For the text-containing cell, return its midpoint in (x, y) coordinate format. 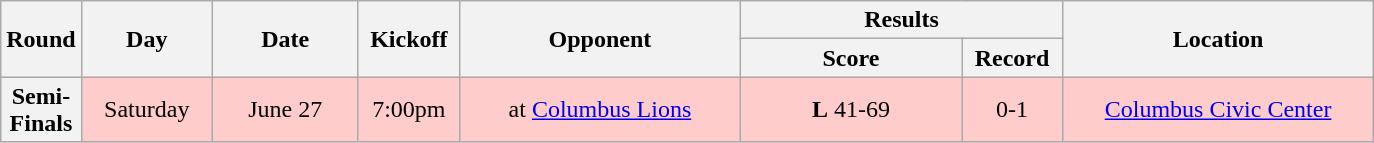
Location (1218, 39)
at Columbus Lions (600, 110)
Date (285, 39)
Score (850, 58)
L 41-69 (850, 110)
Record (1012, 58)
Kickoff (408, 39)
Day (146, 39)
0-1 (1012, 110)
Semi-Finals (41, 110)
Round (41, 39)
June 27 (285, 110)
Opponent (600, 39)
Results (901, 20)
Saturday (146, 110)
Columbus Civic Center (1218, 110)
7:00pm (408, 110)
